Identify which cell holds the provided text, then report its (x, y) central coordinate. 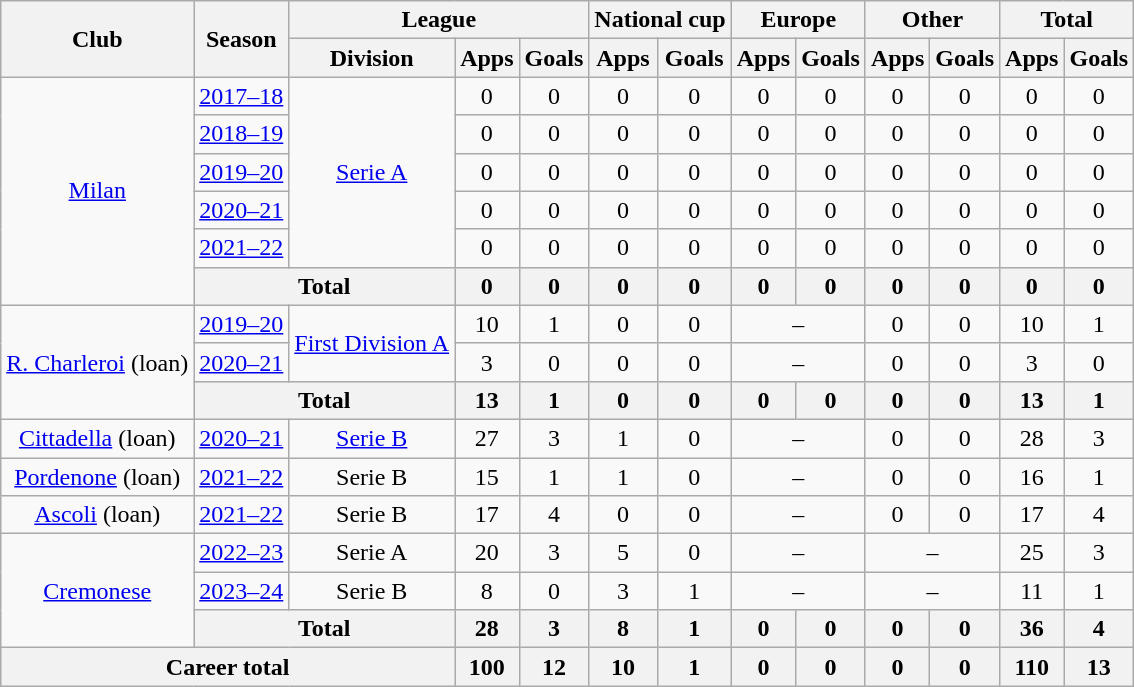
Season (242, 39)
2022–23 (242, 553)
25 (1032, 553)
5 (623, 553)
R. Charleroi (loan) (98, 362)
2018–19 (242, 134)
First Division A (372, 343)
Other (932, 20)
110 (1032, 667)
15 (487, 477)
Division (372, 58)
27 (487, 438)
Ascoli (loan) (98, 515)
12 (554, 667)
Club (98, 39)
11 (1032, 591)
League (439, 20)
16 (1032, 477)
Europe (798, 20)
Milan (98, 191)
National cup (660, 20)
2017–18 (242, 96)
2023–24 (242, 591)
36 (1032, 629)
100 (487, 667)
Career total (228, 667)
Cremonese (98, 591)
Cittadella (loan) (98, 438)
20 (487, 553)
Pordenone (loan) (98, 477)
